Locate the cell with the specified text and output its [x, y] center coordinate. 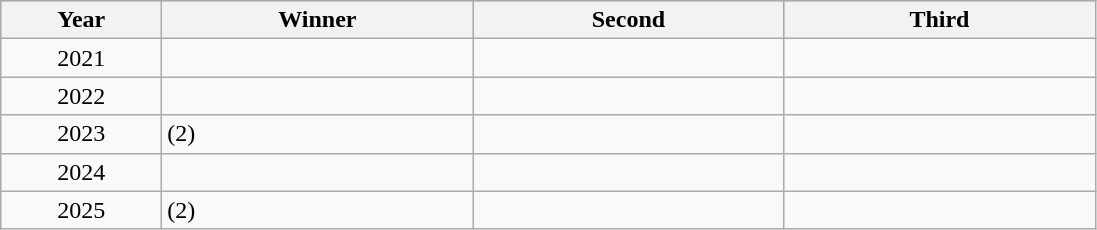
2024 [82, 172]
2025 [82, 210]
Winner [318, 20]
2021 [82, 58]
Second [628, 20]
Third [940, 20]
2022 [82, 96]
Year [82, 20]
2023 [82, 134]
